Extract the [x, y] coordinate from the center of the cell holding the provided text.  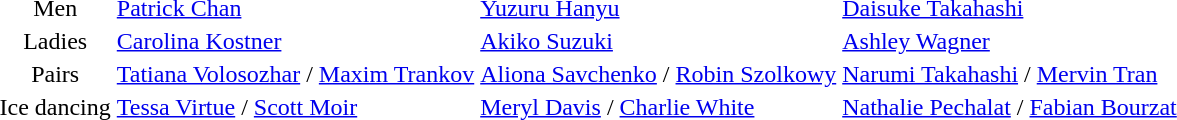
Tatiana Volosozhar / Maxim Trankov [295, 74]
Akiko Suzuki [658, 41]
Carolina Kostner [295, 41]
Aliona Savchenko / Robin Szolkowy [658, 74]
